Pinpoint the cell where the given text exists, returning its [x, y] midpoint coordinate. 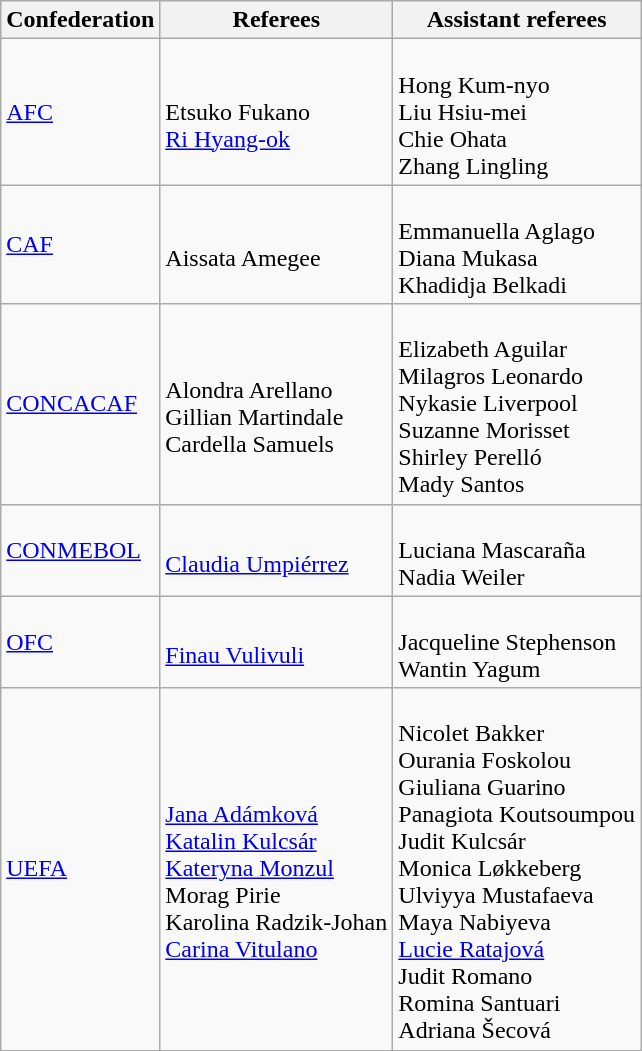
Jacqueline Stephenson Wantin Yagum [517, 642]
Confederation [80, 20]
Emmanuella Aglago Diana Mukasa Khadidja Belkadi [517, 244]
Elizabeth Aguilar Milagros Leonardo Nykasie Liverpool Suzanne Morisset Shirley Perelló Mady Santos [517, 404]
Finau Vulivuli [276, 642]
Jana Adámková Katalin Kulcsár Kateryna Monzul Morag Pirie Karolina Radzik-Johan Carina Vitulano [276, 869]
CONMEBOL [80, 550]
Referees [276, 20]
UEFA [80, 869]
Assistant referees [517, 20]
CONCACAF [80, 404]
Luciana Mascaraña Nadia Weiler [517, 550]
Aissata Amegee [276, 244]
Hong Kum-nyo Liu Hsiu-mei Chie Ohata Zhang Lingling [517, 112]
CAF [80, 244]
Etsuko Fukano Ri Hyang-ok [276, 112]
AFC [80, 112]
Claudia Umpiérrez [276, 550]
Alondra Arellano Gillian Martindale Cardella Samuels [276, 404]
OFC [80, 642]
